Detect which cell encompasses the target text, then output its [X, Y] center coordinate. 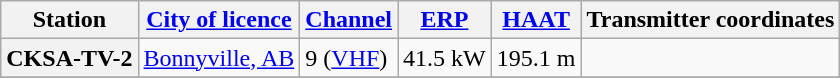
ERP [445, 20]
Channel [349, 20]
Bonnyville, AB [219, 58]
41.5 kW [445, 58]
Station [70, 20]
195.1 m [536, 58]
9 (VHF) [349, 58]
HAAT [536, 20]
Transmitter coordinates [710, 20]
CKSA-TV-2 [70, 58]
City of licence [219, 20]
